Provide the (x, y) coordinate of the cell's center where the given text is located.  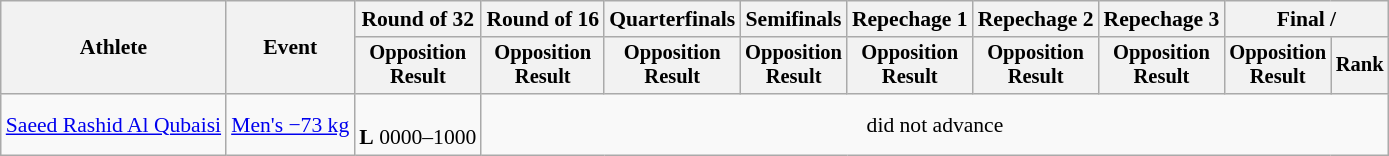
Quarterfinals (672, 19)
Final / (1306, 19)
Repechage 1 (910, 19)
L 0000–1000 (418, 124)
Saeed Rashid Al Qubaisi (114, 124)
Round of 32 (418, 19)
Event (290, 48)
Semifinals (794, 19)
Men's −73 kg (290, 124)
Repechage 2 (1036, 19)
Rank (1360, 66)
Athlete (114, 48)
did not advance (934, 124)
Repechage 3 (1162, 19)
Round of 16 (542, 19)
